Identify which cell holds the provided text, then report its (x, y) central coordinate. 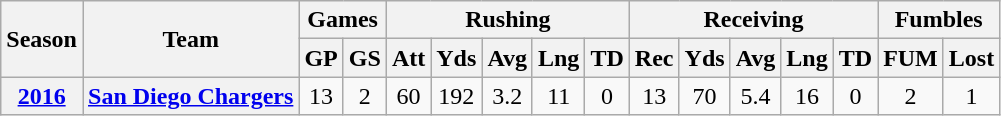
5.4 (756, 96)
16 (807, 96)
GP (321, 58)
San Diego Chargers (190, 96)
Rushing (508, 20)
Receiving (753, 20)
60 (408, 96)
Rec (654, 58)
Att (408, 58)
3.2 (508, 96)
Games (342, 20)
2016 (42, 96)
FUM (911, 58)
192 (456, 96)
Season (42, 39)
11 (558, 96)
Fumbles (939, 20)
70 (704, 96)
GS (364, 58)
Lost (971, 58)
1 (971, 96)
Team (190, 39)
